Find where the given text appears and provide that cell's center as (x, y) coordinate. 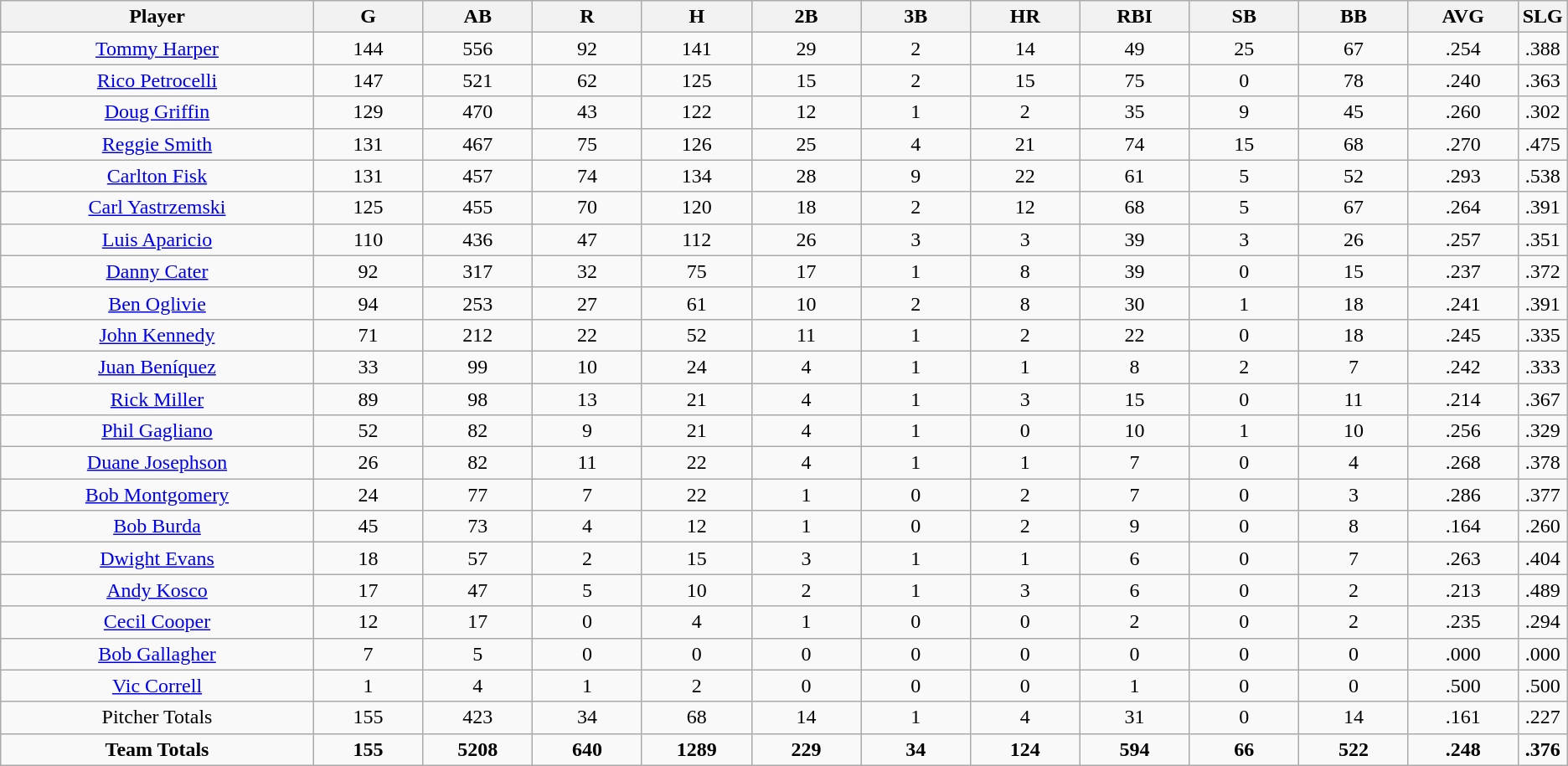
Carlton Fisk (157, 176)
423 (477, 717)
Luis Aparicio (157, 239)
Carl Yastrzemski (157, 208)
.241 (1462, 303)
Rick Miller (157, 399)
John Kennedy (157, 335)
317 (477, 271)
R (588, 17)
33 (369, 367)
29 (806, 49)
1289 (697, 749)
77 (477, 495)
27 (588, 303)
Reggie Smith (157, 144)
.270 (1462, 144)
Danny Cater (157, 271)
62 (588, 80)
126 (697, 144)
.404 (1543, 558)
229 (806, 749)
31 (1134, 717)
Ben Oglivie (157, 303)
.214 (1462, 399)
89 (369, 399)
.235 (1462, 622)
.372 (1543, 271)
.388 (1543, 49)
124 (1025, 749)
212 (477, 335)
70 (588, 208)
28 (806, 176)
.329 (1543, 431)
.237 (1462, 271)
3B (916, 17)
RBI (1134, 17)
253 (477, 303)
.351 (1543, 239)
Cecil Cooper (157, 622)
78 (1354, 80)
.213 (1462, 590)
.286 (1462, 495)
.293 (1462, 176)
467 (477, 144)
43 (588, 112)
Vic Correll (157, 686)
13 (588, 399)
30 (1134, 303)
.227 (1543, 717)
G (369, 17)
Rico Petrocelli (157, 80)
521 (477, 80)
455 (477, 208)
Bob Burda (157, 527)
98 (477, 399)
Pitcher Totals (157, 717)
.335 (1543, 335)
457 (477, 176)
Bob Gallagher (157, 654)
.161 (1462, 717)
129 (369, 112)
.538 (1543, 176)
Dwight Evans (157, 558)
.363 (1543, 80)
35 (1134, 112)
594 (1134, 749)
AVG (1462, 17)
.164 (1462, 527)
147 (369, 80)
HR (1025, 17)
.376 (1543, 749)
AB (477, 17)
470 (477, 112)
.240 (1462, 80)
.263 (1462, 558)
110 (369, 239)
.257 (1462, 239)
73 (477, 527)
134 (697, 176)
.245 (1462, 335)
Doug Griffin (157, 112)
.378 (1543, 463)
H (697, 17)
66 (1245, 749)
Duane Josephson (157, 463)
Team Totals (157, 749)
49 (1134, 49)
SLG (1543, 17)
141 (697, 49)
71 (369, 335)
.475 (1543, 144)
32 (588, 271)
SB (1245, 17)
.264 (1462, 208)
.294 (1543, 622)
BB (1354, 17)
144 (369, 49)
Bob Montgomery (157, 495)
112 (697, 239)
Tommy Harper (157, 49)
.367 (1543, 399)
2B (806, 17)
436 (477, 239)
Juan Beníquez (157, 367)
522 (1354, 749)
.489 (1543, 590)
94 (369, 303)
.256 (1462, 431)
122 (697, 112)
Andy Kosco (157, 590)
.248 (1462, 749)
.254 (1462, 49)
99 (477, 367)
.302 (1543, 112)
640 (588, 749)
120 (697, 208)
.268 (1462, 463)
.242 (1462, 367)
57 (477, 558)
.333 (1543, 367)
.377 (1543, 495)
556 (477, 49)
Player (157, 17)
Phil Gagliano (157, 431)
5208 (477, 749)
